Detect which cell encompasses the target text, then output its (X, Y) center coordinate. 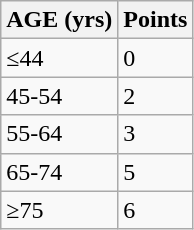
3 (156, 134)
≥75 (60, 210)
2 (156, 96)
5 (156, 172)
0 (156, 58)
45-54 (60, 96)
≤44 (60, 58)
65-74 (60, 172)
AGE (yrs) (60, 20)
Points (156, 20)
6 (156, 210)
55-64 (60, 134)
